Output the [x, y] coordinate of the center of the cell containing the given text.  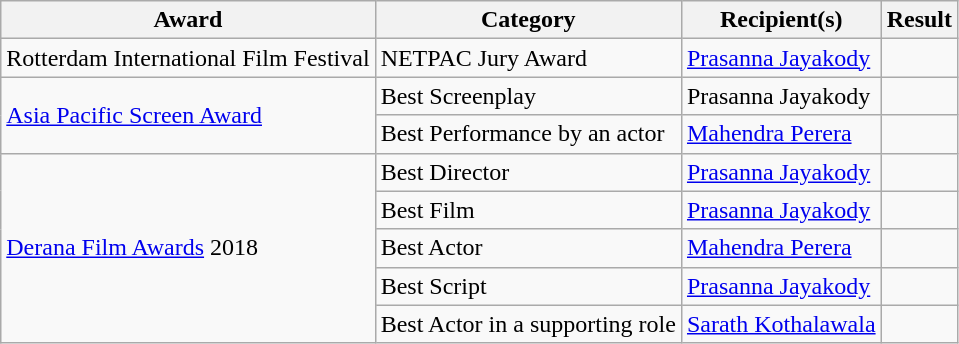
Rotterdam International Film Festival [188, 58]
Best Actor [528, 248]
NETPAC Jury Award [528, 58]
Derana Film Awards 2018 [188, 248]
Best Performance by an actor [528, 134]
Best Film [528, 210]
Best Actor in a supporting role [528, 324]
Best Director [528, 172]
Result [919, 20]
Recipient(s) [781, 20]
Category [528, 20]
Award [188, 20]
Best Script [528, 286]
Best Screenplay [528, 96]
Sarath Kothalawala [781, 324]
Asia Pacific Screen Award [188, 115]
